From the cell containing the given text, extract its center point as [X, Y] coordinate. 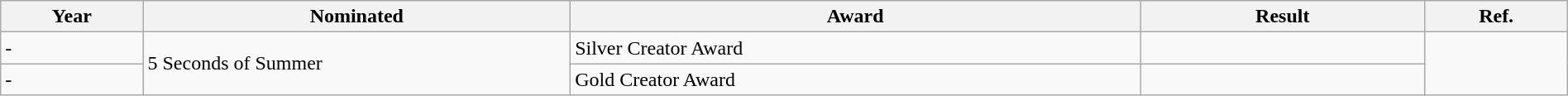
Ref. [1496, 17]
Result [1283, 17]
Year [72, 17]
Nominated [357, 17]
Award [855, 17]
Gold Creator Award [855, 79]
5 Seconds of Summer [357, 64]
Silver Creator Award [855, 48]
